Identify which cell holds the provided text, then report its (X, Y) central coordinate. 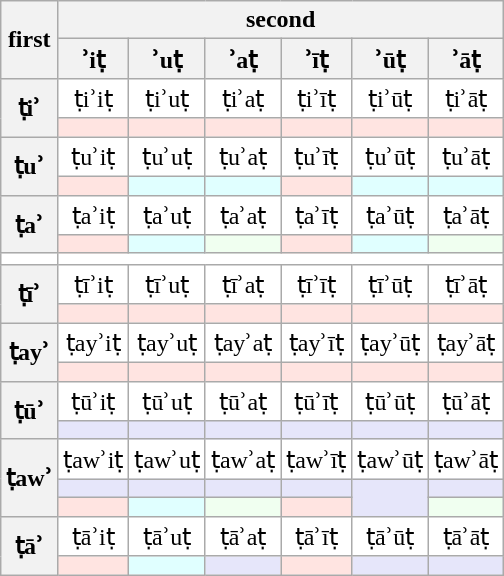
ṭayʾuṭ (168, 343)
ṭuʾiṭ (94, 157)
ṭiʾ (30, 107)
ṭūʾūṭ (390, 401)
ṭāʾūṭ (390, 536)
ṭawʾīṭ (316, 459)
ṭuʾuṭ (168, 157)
ʾāṭ (466, 59)
ʾuṭ (168, 59)
ṭūʾ (30, 410)
ṭīʾāṭ (466, 284)
ṭaʾ (30, 224)
ṭawʾūṭ (390, 459)
ṭuʾ (30, 166)
ṭaʾīṭ (316, 215)
ṭiʾīṭ (316, 98)
ṭawʾāṭ (466, 459)
ṭaʾāṭ (466, 215)
ṭaʾūṭ (390, 215)
ṭawʾiṭ (94, 459)
ṭiʾiṭ (94, 98)
ṭayʾ (30, 352)
ṭāʾuṭ (168, 536)
ṭīʾaṭ (242, 284)
ṭīʾūṭ (390, 284)
ṭāʾāṭ (466, 536)
ṭawʾaṭ (242, 459)
ṭayʾūṭ (390, 343)
ṭiʾūṭ (390, 98)
ṭayʾīṭ (316, 343)
ṭīʾīṭ (316, 284)
ʾaṭ (242, 59)
ṭūʾuṭ (168, 401)
ṭuʾūṭ (390, 157)
ṭaʾaṭ (242, 215)
ṭawʾ (30, 478)
ṭuʾāṭ (466, 157)
ṭuʾaṭ (242, 157)
ṭaʾiṭ (94, 215)
ṭawʾuṭ (168, 459)
ṭāʾaṭ (242, 536)
ṭīʾuṭ (168, 284)
ʾiṭ (94, 59)
ṭayʾaṭ (242, 343)
ṭāʾīṭ (316, 536)
ʾīṭ (316, 59)
ṭiʾaṭ (242, 98)
ṭāʾiṭ (94, 536)
ṭiʾuṭ (168, 98)
ṭīʾ (30, 293)
ṭūʾīṭ (316, 401)
ṭīʾiṭ (94, 284)
ṭāʾ (30, 545)
ṭayʾāṭ (466, 343)
ṭiʾāṭ (466, 98)
ṭūʾiṭ (94, 401)
ṭūʾāṭ (466, 401)
ʾūṭ (390, 59)
ṭaʾuṭ (168, 215)
second (281, 20)
ṭuʾīṭ (316, 157)
ṭayʾiṭ (94, 343)
first (30, 40)
ṭūʾaṭ (242, 401)
